Provide the (x, y) coordinate of the cell's center where the given text is located.  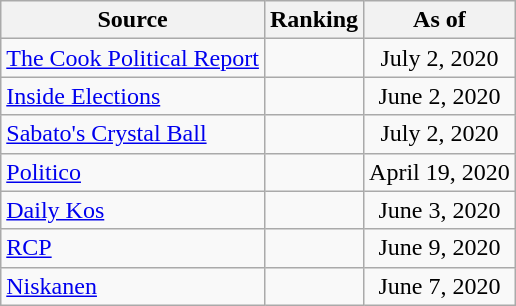
April 19, 2020 (440, 172)
Niskanen (133, 286)
June 9, 2020 (440, 248)
Inside Elections (133, 96)
As of (440, 20)
Politico (133, 172)
Source (133, 20)
June 7, 2020 (440, 286)
Sabato's Crystal Ball (133, 134)
The Cook Political Report (133, 58)
June 3, 2020 (440, 210)
Daily Kos (133, 210)
June 2, 2020 (440, 96)
Ranking (314, 20)
RCP (133, 248)
